Scan for the cell matching the given text and deliver its (X, Y) coordinate at center. 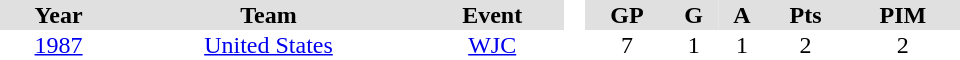
Pts (805, 15)
Year (58, 15)
WJC (492, 45)
PIM (903, 15)
United States (268, 45)
Team (268, 15)
1987 (58, 45)
Event (492, 15)
GP (626, 15)
A (742, 15)
7 (626, 45)
G (694, 15)
